Extract the (X, Y) coordinate from the center of the cell holding the provided text.  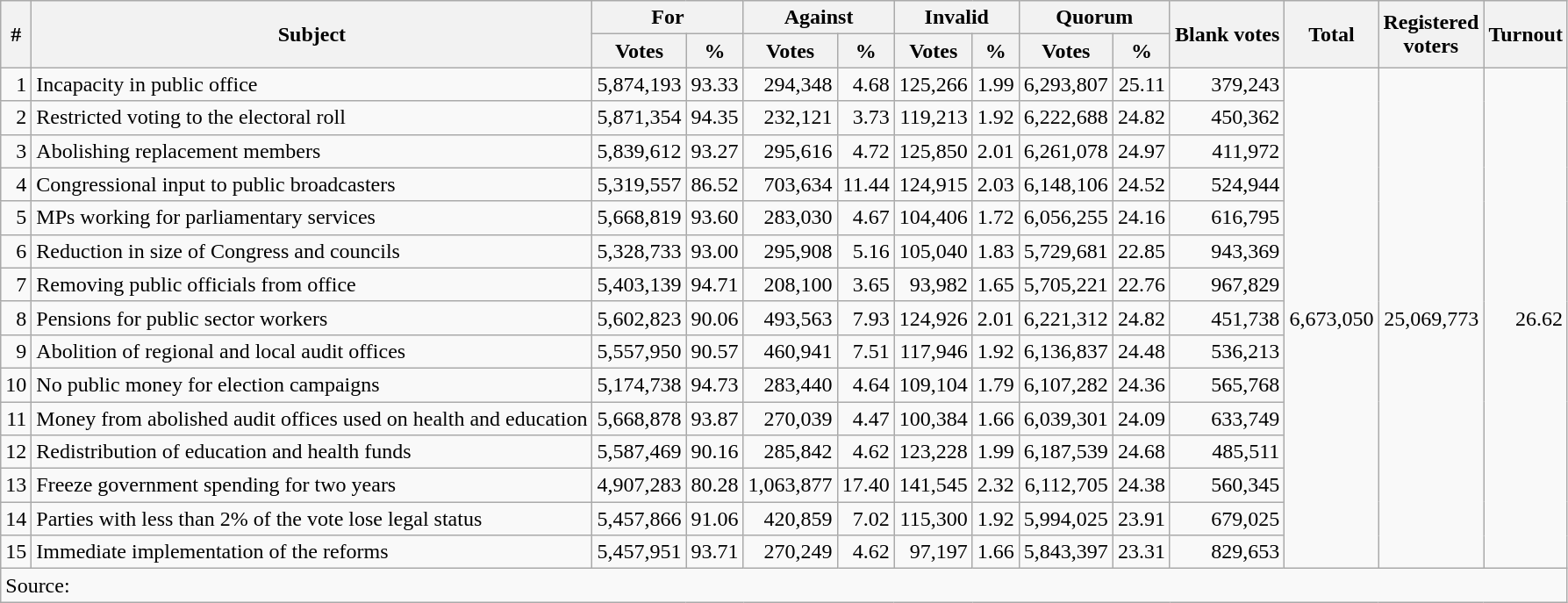
Reduction in size of Congress and councils (312, 251)
Freeze government spending for two years (312, 485)
295,616 (790, 151)
379,243 (1227, 84)
14 (16, 519)
4.47 (865, 419)
90.16 (714, 452)
3 (16, 151)
90.06 (714, 318)
5,457,866 (639, 519)
460,941 (790, 351)
93.71 (714, 552)
125,266 (934, 84)
Money from abolished audit offices used on health and education (312, 419)
1,063,877 (790, 485)
22.85 (1141, 251)
141,545 (934, 485)
104,406 (934, 218)
5,668,819 (639, 218)
Registeredvoters (1431, 34)
4 (16, 184)
Abolishing replacement members (312, 151)
11.44 (865, 184)
6,136,837 (1065, 351)
493,563 (790, 318)
524,944 (1227, 184)
411,972 (1227, 151)
5,871,354 (639, 118)
3.73 (865, 118)
80.28 (714, 485)
5,839,612 (639, 151)
450,362 (1227, 118)
Quorum (1094, 18)
Removing public officials from office (312, 284)
232,121 (790, 118)
Restricted voting to the electoral roll (312, 118)
5,557,950 (639, 351)
24.48 (1141, 351)
285,842 (790, 452)
6,039,301 (1065, 419)
5.16 (865, 251)
24.36 (1141, 384)
22.76 (1141, 284)
4.68 (865, 84)
8 (16, 318)
93.33 (714, 84)
100,384 (934, 419)
94.71 (714, 284)
6,261,078 (1065, 151)
2 (16, 118)
124,926 (934, 318)
24.52 (1141, 184)
MPs working for parliamentary services (312, 218)
25.11 (1141, 84)
24.97 (1141, 151)
283,440 (790, 384)
6,056,255 (1065, 218)
5,457,951 (639, 552)
11 (16, 419)
5,874,193 (639, 84)
4,907,283 (639, 485)
24.38 (1141, 485)
4.72 (865, 151)
117,946 (934, 351)
420,859 (790, 519)
6,222,688 (1065, 118)
9 (16, 351)
124,915 (934, 184)
24.68 (1141, 452)
94.73 (714, 384)
# (16, 34)
2.03 (995, 184)
109,104 (934, 384)
1 (16, 84)
97,197 (934, 552)
24.09 (1141, 419)
Turnout (1526, 34)
105,040 (934, 251)
270,249 (790, 552)
565,768 (1227, 384)
6 (16, 251)
7.02 (865, 519)
23.91 (1141, 519)
294,348 (790, 84)
Source: (784, 585)
5,994,025 (1065, 519)
6,673,050 (1332, 318)
5,843,397 (1065, 552)
560,345 (1227, 485)
115,300 (934, 519)
No public money for election campaigns (312, 384)
15 (16, 552)
6,187,539 (1065, 452)
5,328,733 (639, 251)
10 (16, 384)
Abolition of regional and local audit offices (312, 351)
13 (16, 485)
703,634 (790, 184)
1.65 (995, 284)
1.79 (995, 384)
6,107,282 (1065, 384)
5,587,469 (639, 452)
5,729,681 (1065, 251)
Congressional input to public broadcasters (312, 184)
679,025 (1227, 519)
451,738 (1227, 318)
Parties with less than 2% of the vote lose legal status (312, 519)
485,511 (1227, 452)
119,213 (934, 118)
Incapacity in public office (312, 84)
2.32 (995, 485)
17.40 (865, 485)
Pensions for public sector workers (312, 318)
125,850 (934, 151)
6,293,807 (1065, 84)
6,112,705 (1065, 485)
Total (1332, 34)
295,908 (790, 251)
7.93 (865, 318)
5,668,878 (639, 419)
6,148,106 (1065, 184)
208,100 (790, 284)
90.57 (714, 351)
123,228 (934, 452)
943,369 (1227, 251)
93.87 (714, 419)
12 (16, 452)
270,039 (790, 419)
93.60 (714, 218)
91.06 (714, 519)
86.52 (714, 184)
5,602,823 (639, 318)
7.51 (865, 351)
4.64 (865, 384)
5,403,139 (639, 284)
Redistribution of education and health funds (312, 452)
536,213 (1227, 351)
967,829 (1227, 284)
5,174,738 (639, 384)
829,653 (1227, 552)
93.00 (714, 251)
616,795 (1227, 218)
93,982 (934, 284)
Against (819, 18)
6,221,312 (1065, 318)
5,705,221 (1065, 284)
4.67 (865, 218)
23.31 (1141, 552)
Subject (312, 34)
Blank votes (1227, 34)
94.35 (714, 118)
25,069,773 (1431, 318)
3.65 (865, 284)
93.27 (714, 151)
Invalid (956, 18)
Immediate implementation of the reforms (312, 552)
5,319,557 (639, 184)
For (668, 18)
24.16 (1141, 218)
7 (16, 284)
283,030 (790, 218)
1.72 (995, 218)
1.83 (995, 251)
633,749 (1227, 419)
26.62 (1526, 318)
5 (16, 218)
